Capture the cell that displays the provided text and extract its (x, y) central coordinate. 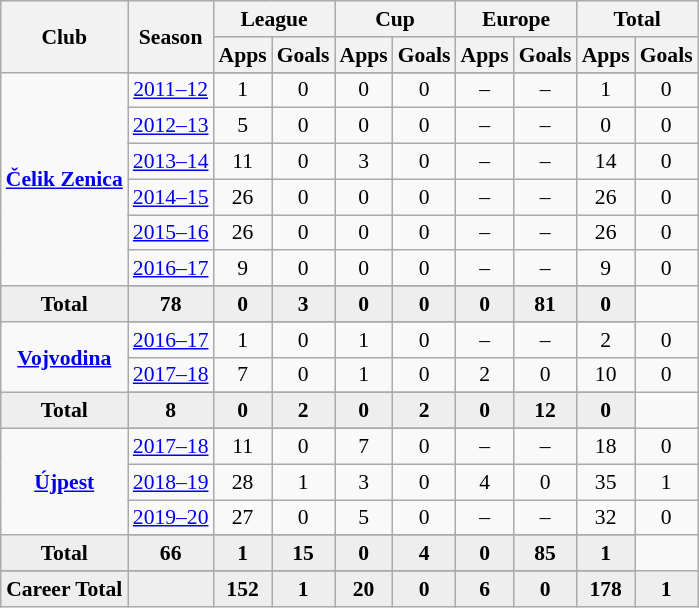
Club (64, 36)
2013–14 (171, 162)
2014–15 (171, 197)
81 (546, 304)
12 (546, 411)
18 (606, 447)
152 (242, 589)
2015–16 (171, 233)
Europe (516, 19)
78 (171, 304)
2012–13 (171, 126)
Vojvodina (64, 358)
10 (606, 375)
Újpest (64, 482)
20 (364, 589)
15 (304, 554)
Season (171, 36)
66 (171, 554)
2011–12 (171, 90)
2018–19 (171, 482)
35 (606, 482)
Cup (396, 19)
178 (606, 589)
Career Total (64, 589)
32 (606, 518)
28 (242, 482)
85 (546, 554)
8 (171, 411)
14 (606, 162)
Čelik Zenica (64, 179)
27 (242, 518)
League (274, 19)
2019–20 (171, 518)
6 (485, 589)
